Search for the cell housing the specified text and yield its (x, y) center coordinate. 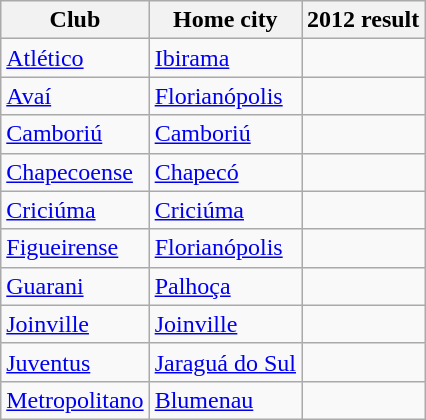
Chapecó (225, 172)
Jaraguá do Sul (225, 362)
Ibirama (225, 58)
Atlético (75, 58)
2012 result (364, 20)
Palhoça (225, 286)
Figueirense (75, 248)
Guarani (75, 286)
Blumenau (225, 400)
Home city (225, 20)
Club (75, 20)
Metropolitano (75, 400)
Juventus (75, 362)
Chapecoense (75, 172)
Avaí (75, 96)
